Locate the cell with the specified text and output its (x, y) center coordinate. 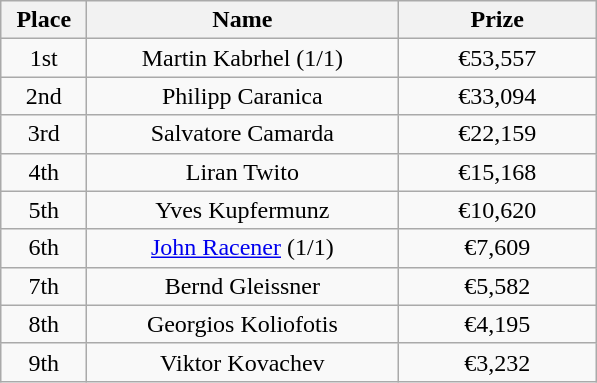
4th (44, 172)
John Racener (1/1) (242, 248)
Viktor Kovachev (242, 362)
5th (44, 210)
8th (44, 324)
3rd (44, 134)
1st (44, 58)
€33,094 (498, 96)
Yves Kupfermunz (242, 210)
6th (44, 248)
Georgios Koliofotis (242, 324)
Philipp Caranica (242, 96)
€53,557 (498, 58)
€4,195 (498, 324)
Bernd Gleissner (242, 286)
Salvatore Camarda (242, 134)
Name (242, 20)
€22,159 (498, 134)
€7,609 (498, 248)
9th (44, 362)
Liran Twito (242, 172)
€5,582 (498, 286)
Martin Kabrhel (1/1) (242, 58)
7th (44, 286)
Prize (498, 20)
€15,168 (498, 172)
€10,620 (498, 210)
2nd (44, 96)
Place (44, 20)
€3,232 (498, 362)
